Provide the [X, Y] coordinate of the cell's center where the given text is located.  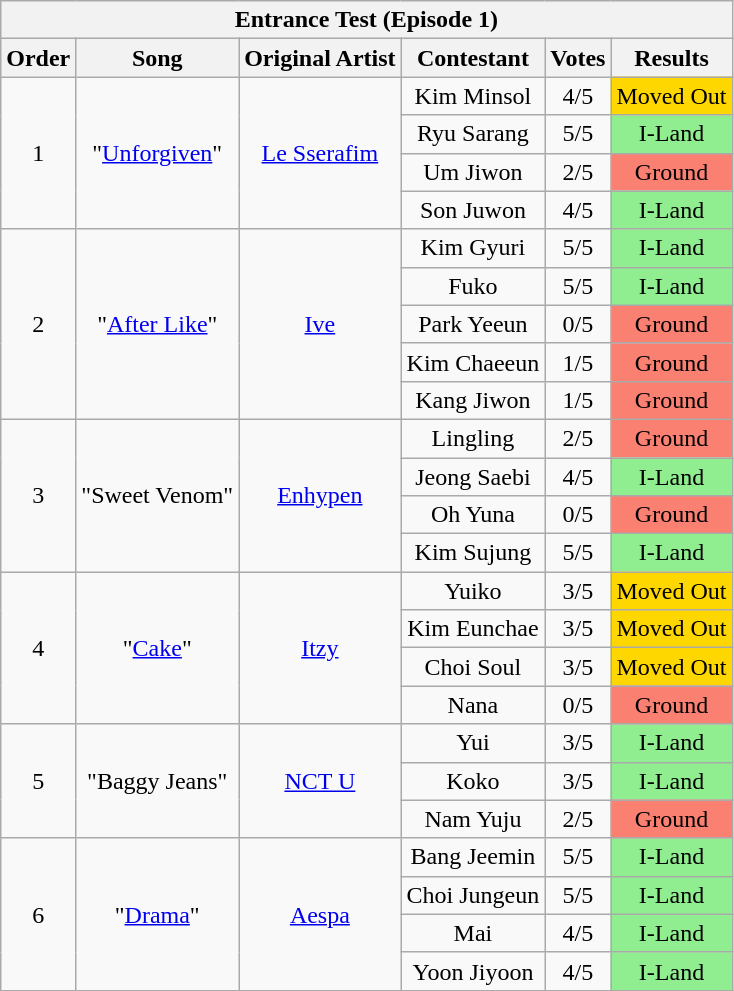
5 [38, 781]
Kim Eunchae [473, 629]
Entrance Test (Episode 1) [366, 20]
3 [38, 495]
Original Artist [320, 58]
Kim Chaeeun [473, 362]
Enhypen [320, 495]
Son Juwon [473, 210]
Lingling [473, 438]
Song [158, 58]
Order [38, 58]
Kim Minsol [473, 96]
Oh Yuna [473, 515]
"Unforgiven" [158, 153]
Koko [473, 781]
Kang Jiwon [473, 400]
Contestant [473, 58]
Choi Soul [473, 667]
Yuiko [473, 591]
Bang Jeemin [473, 857]
Choi Jungeun [473, 895]
Mai [473, 933]
Nam Yuju [473, 819]
Ive [320, 324]
4 [38, 648]
"Drama" [158, 914]
Um Jiwon [473, 172]
2 [38, 324]
Le Sserafim [320, 153]
Yoon Jiyoon [473, 971]
Yui [473, 743]
Jeong Saebi [473, 477]
"Baggy Jeans" [158, 781]
NCT U [320, 781]
Ryu Sarang [473, 134]
"After Like" [158, 324]
Results [672, 58]
Nana [473, 705]
"Sweet Venom" [158, 495]
Itzy [320, 648]
Park Yeeun [473, 324]
Votes [578, 58]
1 [38, 153]
Kim Sujung [473, 553]
Aespa [320, 914]
"Cake" [158, 648]
6 [38, 914]
Fuko [473, 286]
Kim Gyuri [473, 248]
